Search for the cell housing the specified text and yield its [X, Y] center coordinate. 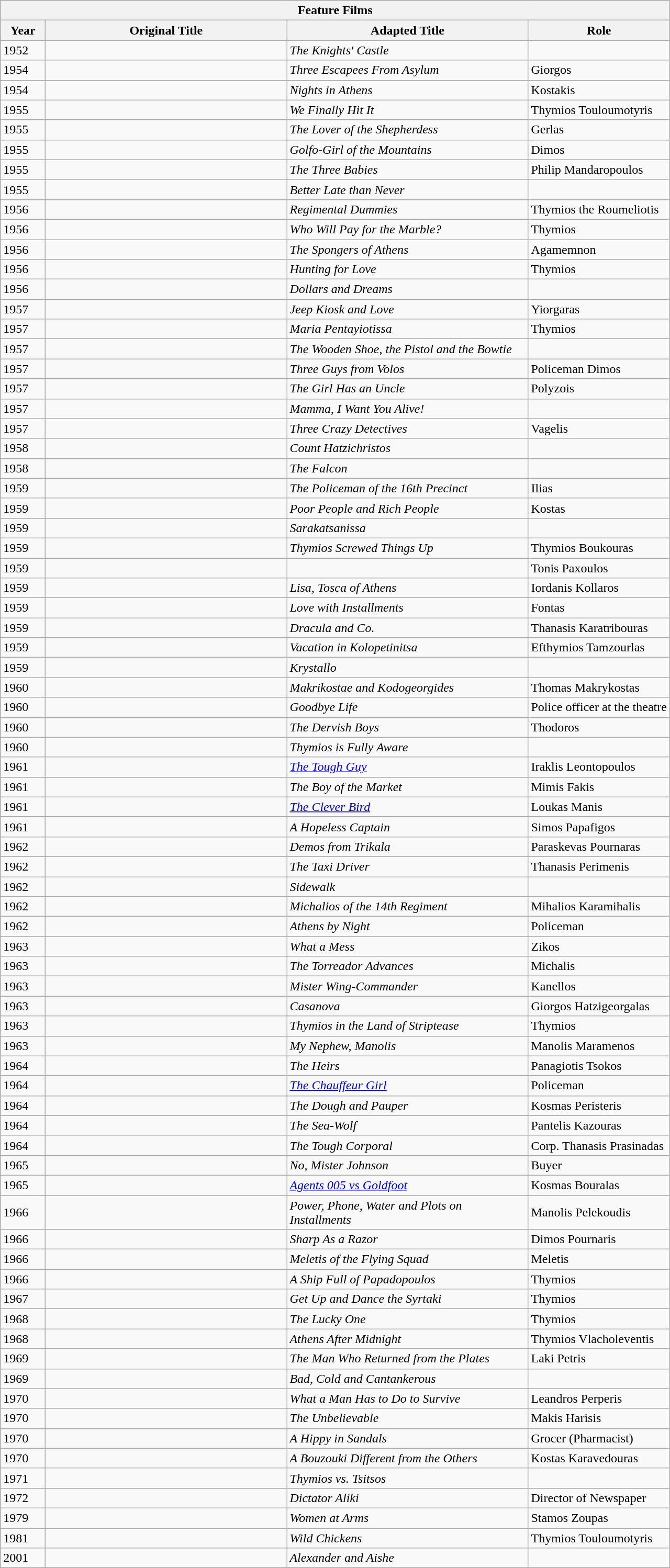
Kosmas Peristeris [599, 1106]
Mamma, I Want You Alive! [407, 409]
We Finally Hit It [407, 110]
Adapted Title [407, 30]
Mimis Fakis [599, 787]
Thanasis Perimenis [599, 866]
Paraskevas Pournaras [599, 847]
Power, Phone, Water and Plots on Installments [407, 1212]
Mister Wing-Commander [407, 986]
Kostakis [599, 90]
The Boy of the Market [407, 787]
Thymios Boukouras [599, 548]
Three Crazy Detectives [407, 428]
Casanova [407, 1006]
What a Mess [407, 946]
Year [23, 30]
1971 [23, 1478]
The Dough and Pauper [407, 1106]
Maria Pentayiotissa [407, 329]
Laki Petris [599, 1359]
The Three Babies [407, 170]
Meletis of the Flying Squad [407, 1259]
Demos from Trikala [407, 847]
Τhe Man Who Returned from the Plates [407, 1359]
What a Man Has to Do to Survive [407, 1398]
Kostas [599, 508]
Thanasis Karatribouras [599, 628]
Hunting for Love [407, 269]
The Chauffeur Girl [407, 1086]
Grocer (Pharmacist) [599, 1438]
A Bouzouki Different from the Others [407, 1458]
Tonis Paxoulos [599, 568]
Giorgos [599, 70]
Krystallo [407, 668]
Ilias [599, 488]
My Nephew, Manolis [407, 1046]
Thymios is Fully Aware [407, 747]
Three Guys from Volos [407, 369]
The Knights' Castle [407, 50]
Who Will Pay for the Marble? [407, 229]
Thodoros [599, 727]
Kosmas Bouralas [599, 1185]
Dracula and Co. [407, 628]
Michalios of the 14th Regiment [407, 907]
Sarakatsanissa [407, 528]
Buyer [599, 1165]
Stamos Zoupas [599, 1518]
A Hopeless Captain [407, 827]
Dimos Pournaris [599, 1239]
Original Title [166, 30]
The Heirs [407, 1066]
Sidewalk [407, 887]
The Tough Guy [407, 767]
The Spongers of Athens [407, 250]
Thomas Makrykostas [599, 687]
Fontas [599, 608]
Bad, Cold and Cantankerous [407, 1379]
Yiorgaras [599, 309]
Kanellos [599, 986]
1952 [23, 50]
Athens After Midnight [407, 1339]
The Lucky One [407, 1319]
Zikos [599, 946]
Michalis [599, 966]
Thymios in the Land of Striptease [407, 1026]
1967 [23, 1299]
Golfo-Girl of the Mountains [407, 150]
Count Hatzichristos [407, 448]
Get Up and Dance the Syrtaki [407, 1299]
Love with Installments [407, 608]
The Unbelievable [407, 1418]
Lisa, Tosca of Athens [407, 588]
Leandros Perperis [599, 1398]
The Clever Bird [407, 807]
The Falcon [407, 468]
Thymios Vlacholeventis [599, 1339]
1972 [23, 1498]
Sharp As a Razor [407, 1239]
Giorgos Hatzigeorgalas [599, 1006]
Alexander and Aishe [407, 1558]
The Lover of the Shepherdess [407, 130]
2001 [23, 1558]
Goodbye Life [407, 707]
Director of Newspaper [599, 1498]
Wild Chickens [407, 1538]
1979 [23, 1518]
Kostas Karavedouras [599, 1458]
The Policeman of the 16th Precinct [407, 488]
Vagelis [599, 428]
Jeep Kiosk and Love [407, 309]
The Torreador Advances [407, 966]
Thymios the Roumeliotis [599, 209]
The Tough Corporal [407, 1145]
Pantelis Kazouras [599, 1125]
Nights in Athens [407, 90]
Meletis [599, 1259]
Dictator Aliki [407, 1498]
Vacation in Kolopetinitsa [407, 648]
Loukas Manis [599, 807]
Dollars and Dreams [407, 289]
Thymios vs. Tsitsos [407, 1478]
Panagiotis Tsokos [599, 1066]
Iordanis Kollaros [599, 588]
Women at Arms [407, 1518]
Mihalios Karamihalis [599, 907]
Makis Harisis [599, 1418]
1981 [23, 1538]
The Sea-Wolf [407, 1125]
Manolis Pelekoudis [599, 1212]
Iraklis Leontopoulos [599, 767]
Philip Mandaropoulos [599, 170]
Simos Papafigos [599, 827]
Agents 005 vs Goldfoot [407, 1185]
Police officer at the theatre [599, 707]
No, Mister Johnson [407, 1165]
Regimental Dummies [407, 209]
Dimos [599, 150]
Three Escapees From Asylum [407, 70]
Athens by Night [407, 927]
The Taxi Driver [407, 866]
Better Late than Never [407, 189]
Makrikostae and Kodogeorgides [407, 687]
Corp. Thanasis Prasinadas [599, 1145]
Poor People and Rich People [407, 508]
The Dervish Boys [407, 727]
The Wooden Shoe, the Pistol and the Bowtie [407, 349]
Feature Films [335, 10]
Gerlas [599, 130]
Thymios Screwed Things Up [407, 548]
Policeman Dimos [599, 369]
The Girl Has an Uncle [407, 389]
A Ship Full of Papadopoulos [407, 1279]
Manolis Maramenos [599, 1046]
Agamemnon [599, 250]
Polyzois [599, 389]
Efthymios Tamzourlas [599, 648]
A Hippy in Sandals [407, 1438]
Role [599, 30]
